Extract the (x, y) coordinate from the center of the cell holding the provided text.  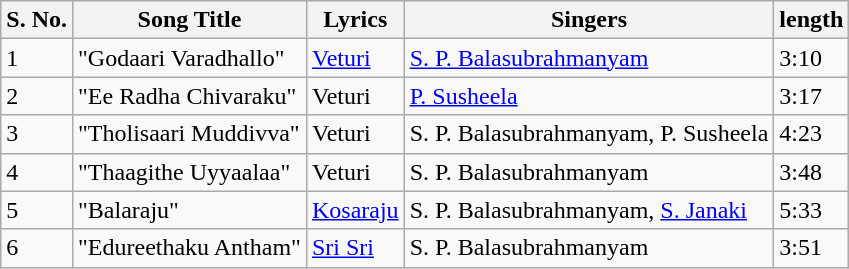
Song Title (189, 20)
1 (37, 58)
4:23 (812, 134)
3:17 (812, 96)
"Edureethaku Antham" (189, 248)
Kosaraju (355, 210)
length (812, 20)
"Balaraju" (189, 210)
"Thaagithe Uyyaalaa" (189, 172)
6 (37, 248)
"Ee Radha Chivaraku" (189, 96)
2 (37, 96)
Lyrics (355, 20)
3 (37, 134)
3:51 (812, 248)
S. P. Balasubrahmanyam, P. Susheela (589, 134)
"Tholisaari Muddivva" (189, 134)
Singers (589, 20)
S. No. (37, 20)
4 (37, 172)
5:33 (812, 210)
5 (37, 210)
P. Susheela (589, 96)
S. P. Balasubrahmanyam, S. Janaki (589, 210)
Sri Sri (355, 248)
"Godaari Varadhallo" (189, 58)
3:48 (812, 172)
3:10 (812, 58)
